Detect which cell encompasses the target text, then output its (x, y) center coordinate. 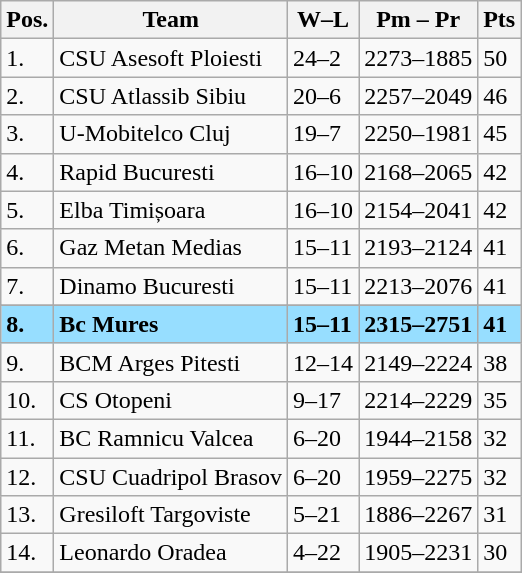
19–7 (324, 134)
7. (28, 286)
Team (171, 20)
11. (28, 438)
9. (28, 362)
12–14 (324, 362)
2154–2041 (418, 210)
BC Ramnicu Valcea (171, 438)
9–17 (324, 400)
35 (500, 400)
10. (28, 400)
31 (500, 515)
6. (28, 248)
45 (500, 134)
30 (500, 553)
Elba Timișoara (171, 210)
Bc Mures (171, 324)
Pts (500, 20)
4–22 (324, 553)
CSU Cuadripol Brasov (171, 477)
BCM Arges Pitesti (171, 362)
CS Otopeni (171, 400)
2257–2049 (418, 96)
46 (500, 96)
Pm – Pr (418, 20)
Dinamo Bucuresti (171, 286)
2273–1885 (418, 58)
8. (28, 324)
CSU Atlassib Sibiu (171, 96)
1944–2158 (418, 438)
38 (500, 362)
3. (28, 134)
20–6 (324, 96)
4. (28, 172)
U-Mobitelco Cluj (171, 134)
Pos. (28, 20)
2. (28, 96)
2149–2224 (418, 362)
13. (28, 515)
5–21 (324, 515)
2214–2229 (418, 400)
12. (28, 477)
Leonardo Oradea (171, 553)
1. (28, 58)
5. (28, 210)
Gaz Metan Medias (171, 248)
CSU Asesoft Ploiesti (171, 58)
Gresiloft Targoviste (171, 515)
50 (500, 58)
2193–2124 (418, 248)
1905–2231 (418, 553)
Rapid Bucuresti (171, 172)
W–L (324, 20)
1886–2267 (418, 515)
2168–2065 (418, 172)
14. (28, 553)
2315–2751 (418, 324)
24–2 (324, 58)
2213–2076 (418, 286)
2250–1981 (418, 134)
1959–2275 (418, 477)
